Identify which cell holds the provided text, then report its [X, Y] central coordinate. 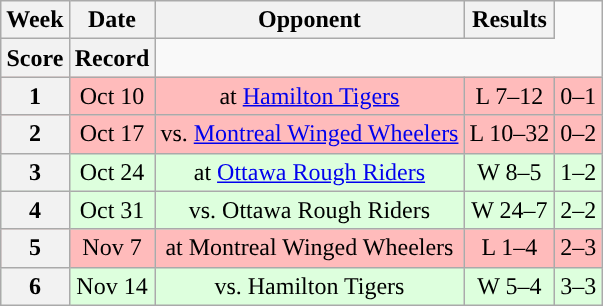
0–2 [578, 134]
vs. Ottawa Rough Riders [310, 210]
W 5–4 [510, 286]
0–1 [578, 96]
W 8–5 [510, 172]
Nov 7 [112, 248]
L 1–4 [510, 248]
3–3 [578, 286]
at Ottawa Rough Riders [310, 172]
vs. Montreal Winged Wheelers [310, 134]
at Hamilton Tigers [310, 96]
L 10–32 [510, 134]
1–2 [578, 172]
Results [510, 20]
W 24–7 [510, 210]
Oct 24 [112, 172]
Oct 17 [112, 134]
3 [35, 172]
vs. Hamilton Tigers [310, 286]
4 [35, 210]
6 [35, 286]
5 [35, 248]
Record [112, 58]
2 [35, 134]
Score [35, 58]
Week [35, 20]
Date [112, 20]
L 7–12 [510, 96]
Nov 14 [112, 286]
2–2 [578, 210]
2–3 [578, 248]
Opponent [310, 20]
at Montreal Winged Wheelers [310, 248]
1 [35, 96]
Oct 10 [112, 96]
Oct 31 [112, 210]
